From the cell containing the given text, extract its center point as (X, Y) coordinate. 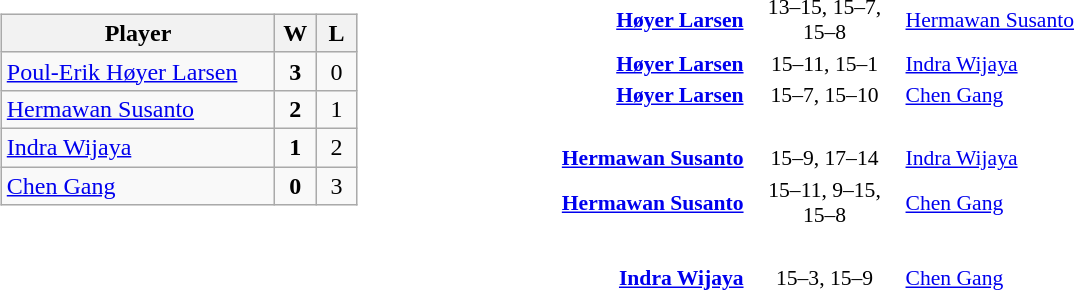
Indra Wijaya (138, 147)
15–11, 15–1 (824, 64)
Chen Gang (138, 185)
Player (138, 33)
L (336, 33)
Poul-Erik Høyer Larsen (138, 71)
W (296, 33)
15–7, 15–10 (824, 95)
15–11, 9–15, 15–8 (824, 203)
15–9, 17–14 (824, 158)
